Output the (X, Y) coordinate of the center of the cell containing the given text.  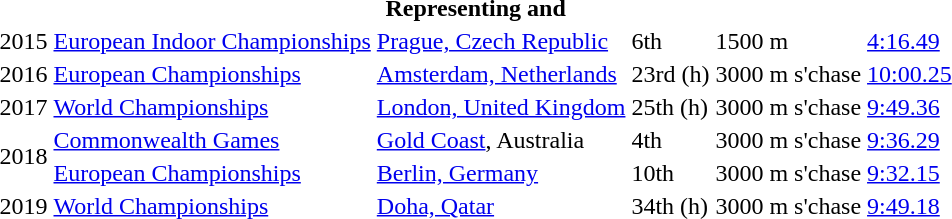
Amsterdam, Netherlands (501, 74)
Gold Coast, Australia (501, 140)
Prague, Czech Republic (501, 41)
World Championships (212, 107)
European Indoor Championships (212, 41)
Commonwealth Games (212, 140)
Berlin, Germany (501, 173)
4th (670, 140)
6th (670, 41)
10th (670, 173)
1500 m (788, 41)
23rd (h) (670, 74)
London, United Kingdom (501, 107)
25th (h) (670, 107)
